Return [X, Y] of the center of cell containing provided text 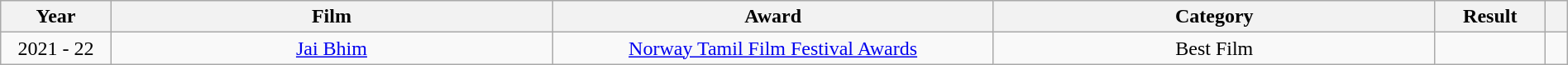
Award [773, 17]
Film [332, 17]
Jai Bhim [332, 48]
Result [1490, 17]
2021 - 22 [56, 48]
Norway Tamil Film Festival Awards [773, 48]
Year [56, 17]
Category [1214, 17]
Best Film [1214, 48]
